Capture the cell that displays the provided text and extract its (X, Y) central coordinate. 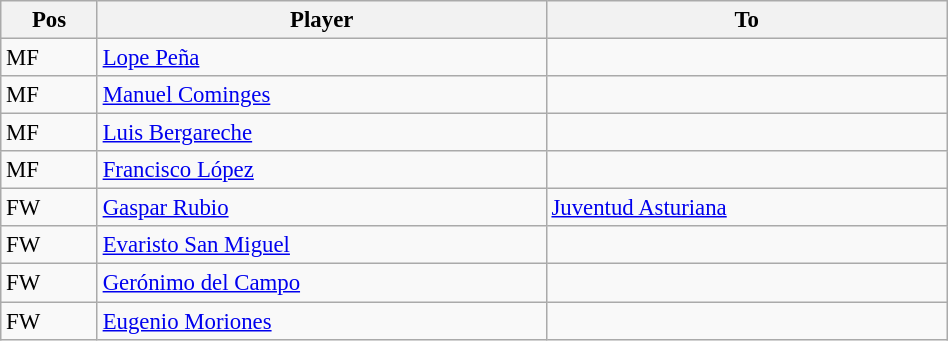
Player (322, 20)
To (746, 20)
Juventud Asturiana (746, 208)
Lope Peña (322, 58)
Gerónimo del Campo (322, 283)
Eugenio Moriones (322, 321)
Evaristo San Miguel (322, 245)
Francisco López (322, 170)
Gaspar Rubio (322, 208)
Pos (50, 20)
Luis Bergareche (322, 133)
Manuel Cominges (322, 95)
